Identify which cell holds the provided text, then report its [x, y] central coordinate. 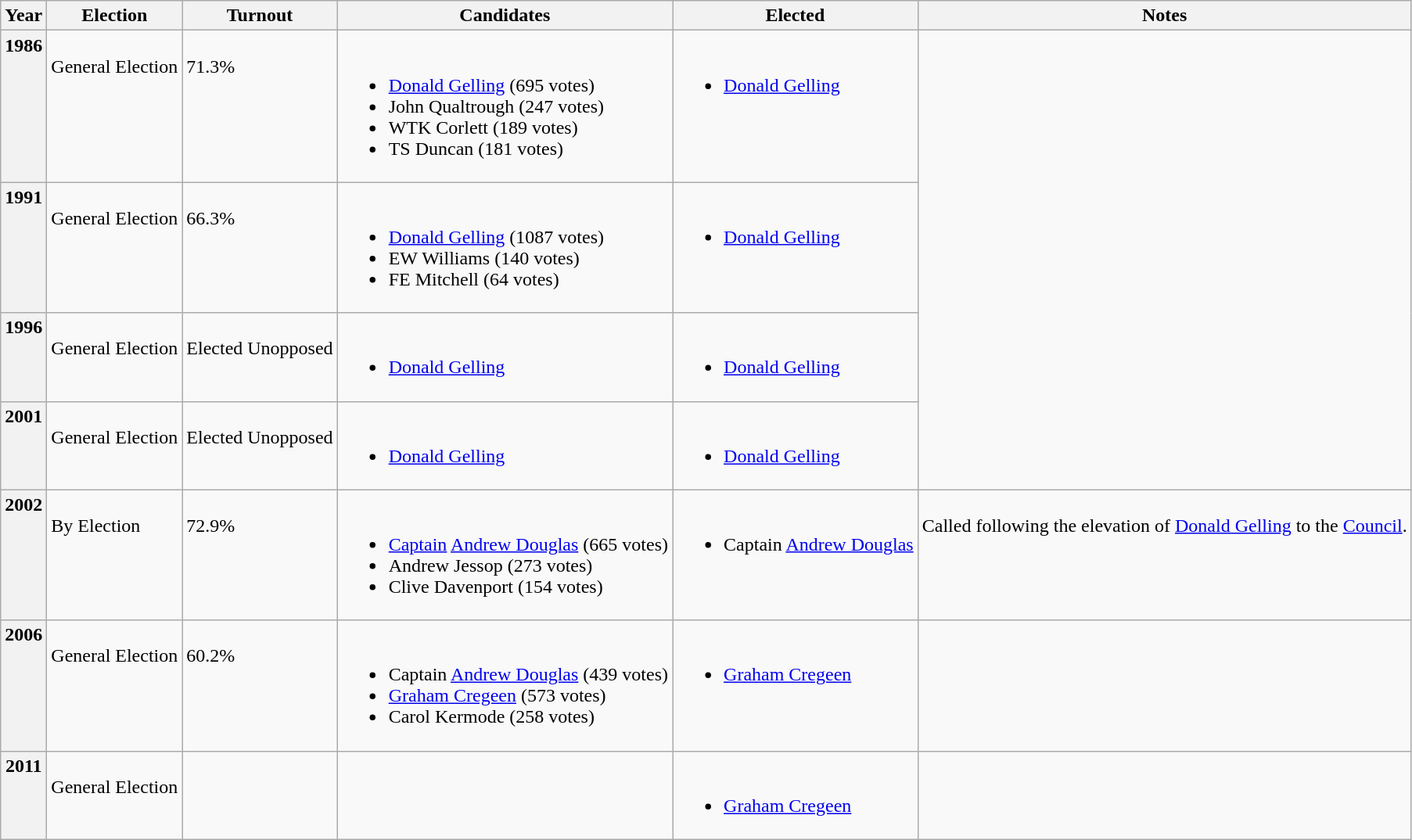
71.3% [260, 106]
Captain Andrew Douglas [796, 555]
Captain Andrew Douglas (665 votes)Andrew Jessop (273 votes)Clive Davenport (154 votes) [505, 555]
72.9% [260, 555]
By Election [114, 555]
Elected [796, 16]
2011 [23, 795]
2001 [23, 446]
Turnout [260, 16]
Donald Gelling (1087 votes)EW Williams (140 votes)FE Mitchell (64 votes) [505, 247]
2002 [23, 555]
1996 [23, 357]
Called following the elevation of Donald Gelling to the Council. [1164, 555]
Notes [1164, 16]
1986 [23, 106]
Captain Andrew Douglas (439 votes)Graham Cregeen (573 votes)Carol Kermode (258 votes) [505, 685]
Election [114, 16]
Donald Gelling (695 votes)John Qualtrough (247 votes)WTK Corlett (189 votes)TS Duncan (181 votes) [505, 106]
60.2% [260, 685]
Candidates [505, 16]
66.3% [260, 247]
1991 [23, 247]
2006 [23, 685]
Year [23, 16]
